Search for the cell housing the specified text and yield its (X, Y) center coordinate. 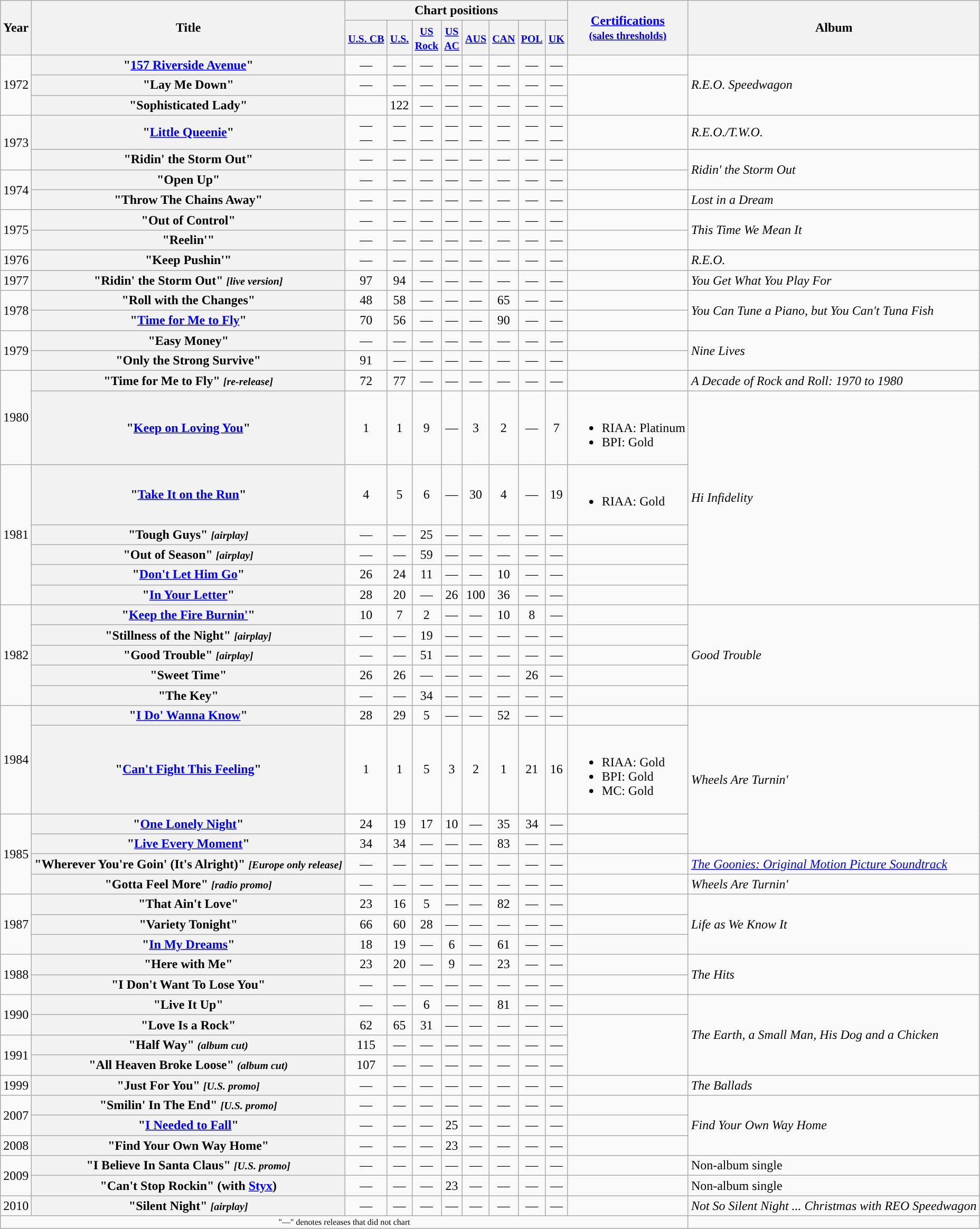
AUS (476, 38)
"Lay Me Down" (189, 85)
2008 (16, 1146)
29 (399, 716)
77 (399, 381)
Life as We Know It (834, 924)
17 (427, 824)
81 (504, 1005)
60 (399, 924)
2009 (16, 1176)
You Can Tune a Piano, but You Can't Tuna Fish (834, 311)
"All Heaven Broke Loose" (album cut) (189, 1065)
"Gotta Feel More" [radio promo] (189, 884)
97 (366, 280)
R.E.O./T.W.O. (834, 132)
"Can't Fight This Feeling" (189, 770)
1982 (16, 655)
1985 (16, 854)
Ridin' the Storm Out (834, 170)
62 (366, 1025)
"Sophisticated Lady" (189, 105)
A Decade of Rock and Roll: 1970 to 1980 (834, 381)
UK (557, 38)
"That Ain't Love" (189, 904)
Certifications(sales thresholds) (627, 27)
Good Trouble (834, 655)
Title (189, 27)
"Open Up" (189, 180)
"Roll with the Changes" (189, 301)
"The Key" (189, 696)
51 (427, 655)
21 (532, 770)
Year (16, 27)
"Little Queenie" (189, 132)
R.E.O. (834, 260)
48 (366, 301)
1974 (16, 190)
Not So Silent Night ... Christmas with REO Speedwagon (834, 1206)
The Hits (834, 974)
"Good Trouble" [airplay] (189, 655)
52 (504, 716)
59 (427, 555)
USAC (452, 38)
"Don't Let Him Go" (189, 575)
1978 (16, 311)
"I Needed to Fall" (189, 1125)
"One Lonely Night" (189, 824)
100 (476, 595)
11 (427, 575)
"Live It Up" (189, 1005)
"Find Your Own Way Home" (189, 1146)
"Only the Strong Survive" (189, 361)
"Variety Tonight" (189, 924)
CAN (504, 38)
1981 (16, 534)
"Time for Me to Fly" (189, 321)
72 (366, 381)
"Ridin' the Storm Out" (189, 160)
"Out of Control" (189, 220)
"Silent Night" [airplay] (189, 1206)
"In Your Letter" (189, 595)
70 (366, 321)
1980 (16, 418)
"Wherever You're Goin' (It's Alright)" [Europe only release] (189, 864)
"Tough Guys" [airplay] (189, 534)
1991 (16, 1055)
90 (504, 321)
82 (504, 904)
"Love Is a Rock" (189, 1025)
30 (476, 494)
This Time We Mean It (834, 230)
"157 Riverside Avenue" (189, 65)
1987 (16, 924)
The Ballads (834, 1085)
The Earth, a Small Man, His Dog and a Chicken (834, 1035)
1977 (16, 280)
"In My Dreams" (189, 944)
"Throw The Chains Away" (189, 200)
U.S. (399, 38)
"Take It on the Run" (189, 494)
"I Don't Want To Lose You" (189, 984)
83 (504, 844)
The Goonies: Original Motion Picture Soundtrack (834, 864)
8 (532, 615)
RIAA: Gold (627, 494)
Lost in a Dream (834, 200)
1976 (16, 260)
1984 (16, 759)
"Keep the Fire Burnin'" (189, 615)
122 (399, 105)
U.S. CB (366, 38)
You Get What You Play For (834, 280)
"—" denotes releases that did not chart (344, 1222)
"Time for Me to Fly" [re-release] (189, 381)
107 (366, 1065)
"Keep Pushin'" (189, 260)
USRock (427, 38)
1979 (16, 351)
Chart positions (456, 11)
"Just For You" [U.S. promo] (189, 1085)
1975 (16, 230)
Nine Lives (834, 351)
"Out of Season" [airplay] (189, 555)
Hi Infidelity (834, 498)
36 (504, 595)
"Live Every Moment" (189, 844)
"Here with Me" (189, 964)
"Smilin' In The End" [U.S. promo] (189, 1105)
58 (399, 301)
2007 (16, 1115)
"Reelin'" (189, 240)
56 (399, 321)
1972 (16, 85)
"I Believe In Santa Claus" [U.S. promo] (189, 1166)
2010 (16, 1206)
"I Do' Wanna Know" (189, 716)
94 (399, 280)
91 (366, 361)
66 (366, 924)
"Ridin' the Storm Out" [live version] (189, 280)
115 (366, 1045)
Album (834, 27)
RIAA: PlatinumBPI: Gold (627, 428)
31 (427, 1025)
1988 (16, 974)
Find Your Own Way Home (834, 1125)
1999 (16, 1085)
1990 (16, 1015)
"Keep on Loving You" (189, 428)
RIAA: GoldBPI: GoldMC: Gold (627, 770)
"Easy Money" (189, 341)
POL (532, 38)
18 (366, 944)
R.E.O. Speedwagon (834, 85)
"Sweet Time" (189, 675)
1973 (16, 143)
"Stillness of the Night" [airplay] (189, 635)
61 (504, 944)
"Half Way" (album cut) (189, 1045)
"Can't Stop Rockin" (with Styx) (189, 1186)
35 (504, 824)
